Pinpoint the cell where the given text exists, returning its (x, y) midpoint coordinate. 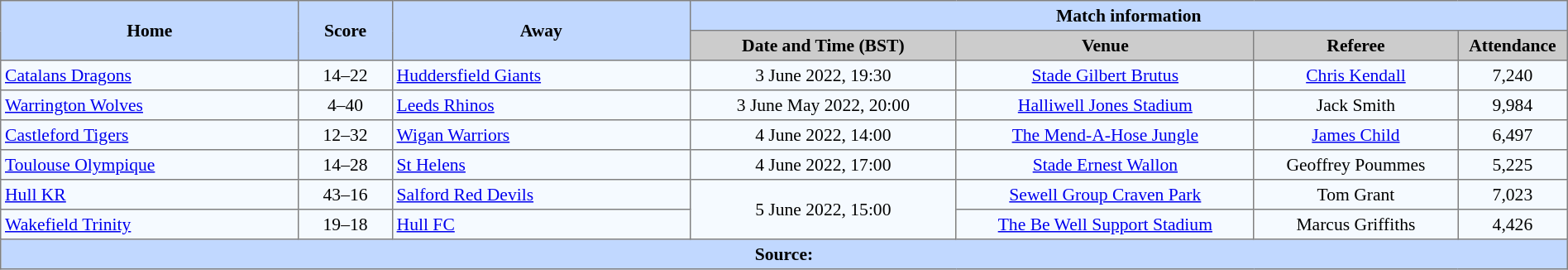
Wigan Warriors (541, 135)
Castleford Tigers (150, 135)
The Be Well Support Stadium (1105, 224)
Huddersfield Giants (541, 75)
Warrington Wolves (150, 105)
4,426 (1513, 224)
Sewell Group Craven Park (1105, 195)
Halliwell Jones Stadium (1105, 105)
James Child (1355, 135)
Date and Time (BST) (823, 46)
3 June 2022, 19:30 (823, 75)
The Mend-A-Hose Jungle (1105, 135)
4–40 (346, 105)
Salford Red Devils (541, 195)
19–18 (346, 224)
9,984 (1513, 105)
Jack Smith (1355, 105)
Hull KR (150, 195)
Stade Ernest Wallon (1105, 165)
5 June 2022, 15:00 (823, 210)
3 June May 2022, 20:00 (823, 105)
Away (541, 31)
Score (346, 31)
6,497 (1513, 135)
43–16 (346, 195)
Catalans Dragons (150, 75)
Stade Gilbert Brutus (1105, 75)
St Helens (541, 165)
Referee (1355, 46)
7,240 (1513, 75)
Geoffrey Poummes (1355, 165)
12–32 (346, 135)
4 June 2022, 14:00 (823, 135)
Match information (1128, 16)
5,225 (1513, 165)
4 June 2022, 17:00 (823, 165)
Home (150, 31)
Chris Kendall (1355, 75)
Marcus Griffiths (1355, 224)
Source: (784, 254)
Venue (1105, 46)
Toulouse Olympique (150, 165)
14–28 (346, 165)
14–22 (346, 75)
Tom Grant (1355, 195)
Hull FC (541, 224)
7,023 (1513, 195)
Attendance (1513, 46)
Wakefield Trinity (150, 224)
Leeds Rhinos (541, 105)
